Extract the (x, y) coordinate from the center of the cell holding the provided text.  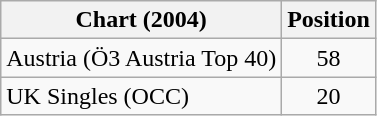
Chart (2004) (142, 20)
58 (329, 58)
UK Singles (OCC) (142, 96)
Austria (Ö3 Austria Top 40) (142, 58)
20 (329, 96)
Position (329, 20)
